Determine the (X, Y) coordinate at the center of the cell enclosing the given text.  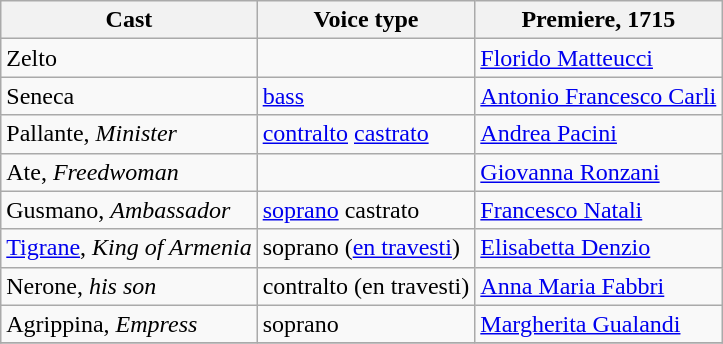
Voice type (366, 20)
Andrea Pacini (598, 134)
Giovanna Ronzani (598, 172)
Premiere, 1715 (598, 20)
Elisabetta Denzio (598, 248)
Ate, Freedwoman (129, 172)
Agrippina, Empress (129, 324)
Tigrane, King of Armenia (129, 248)
contralto castrato (366, 134)
Margherita Gualandi (598, 324)
soprano (366, 324)
bass (366, 96)
soprano (en travesti) (366, 248)
Pallante, Minister (129, 134)
Anna Maria Fabbri (598, 286)
Florido Matteucci (598, 58)
soprano castrato (366, 210)
Seneca (129, 96)
Gusmano, Ambassador (129, 210)
contralto (en travesti) (366, 286)
Francesco Natali (598, 210)
Antonio Francesco Carli (598, 96)
Nerone, his son (129, 286)
Cast (129, 20)
Zelto (129, 58)
